Provide the [X, Y] coordinate of the cell's center where the given text is located.  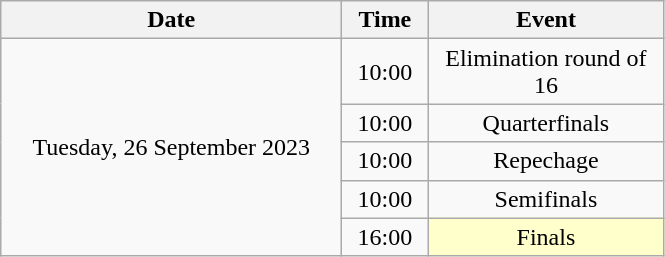
Event [546, 20]
Date [172, 20]
16:00 [385, 237]
Elimination round of 16 [546, 72]
Quarterfinals [546, 123]
Repechage [546, 161]
Time [385, 20]
Semifinals [546, 199]
Tuesday, 26 September 2023 [172, 148]
Finals [546, 237]
